Locate the cell with the specified text and output its [X, Y] center coordinate. 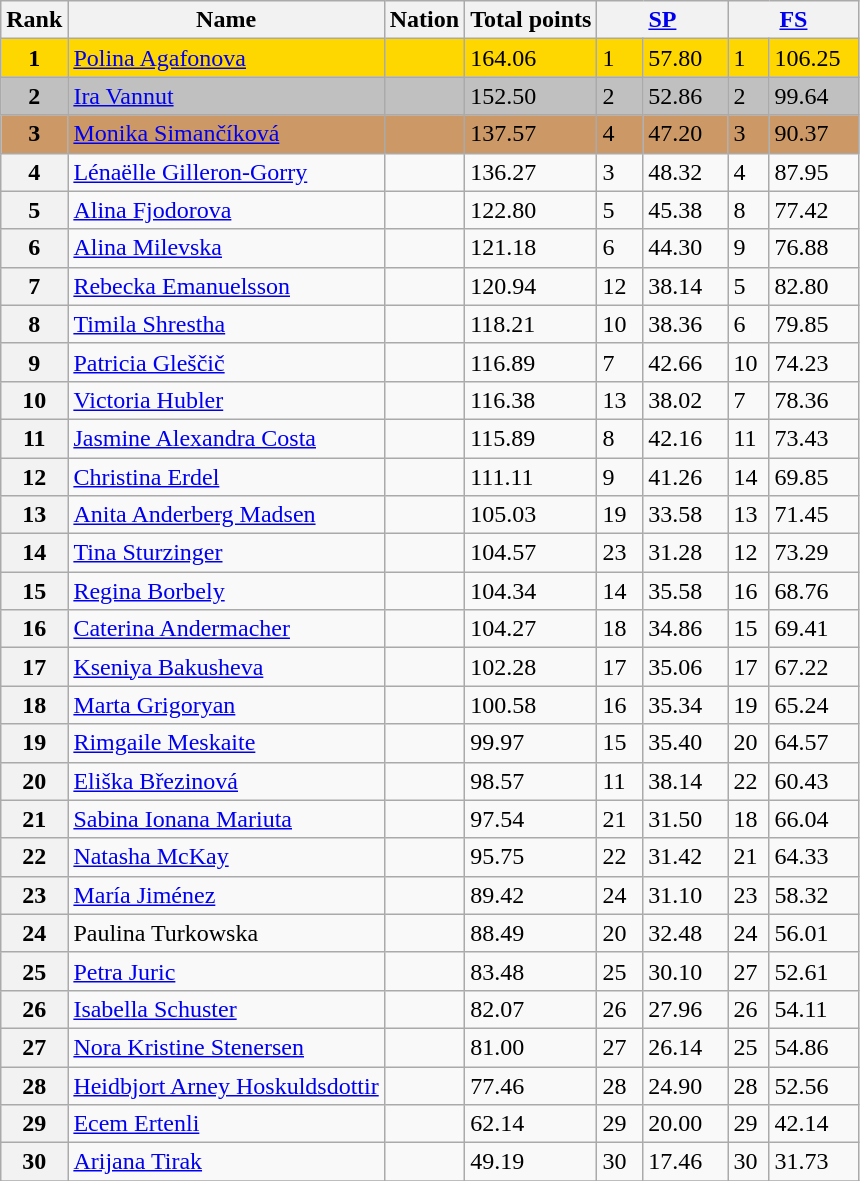
17.46 [686, 1162]
Paulina Turkowska [226, 933]
78.36 [814, 400]
SP [662, 20]
33.58 [686, 515]
57.80 [686, 58]
Polina Agafonova [226, 58]
99.64 [814, 96]
Eliška Březinová [226, 781]
164.06 [531, 58]
Rank [34, 20]
26.14 [686, 1047]
83.48 [531, 971]
Anita Anderberg Madsen [226, 515]
77.42 [814, 210]
58.32 [814, 895]
FS [794, 20]
76.88 [814, 248]
95.75 [531, 857]
Christina Erdel [226, 477]
Alina Milevska [226, 248]
67.22 [814, 667]
Kseniya Bakusheva [226, 667]
45.38 [686, 210]
73.43 [814, 438]
35.34 [686, 705]
35.06 [686, 667]
31.42 [686, 857]
64.57 [814, 743]
Jasmine Alexandra Costa [226, 438]
64.33 [814, 857]
27.96 [686, 1009]
Rimgaile Meskaite [226, 743]
52.86 [686, 96]
Nora Kristine Stenersen [226, 1047]
136.27 [531, 172]
41.26 [686, 477]
79.85 [814, 324]
Tina Sturzinger [226, 553]
137.57 [531, 134]
Petra Juric [226, 971]
74.23 [814, 362]
104.34 [531, 591]
42.16 [686, 438]
54.86 [814, 1047]
35.40 [686, 743]
35.58 [686, 591]
98.57 [531, 781]
81.00 [531, 1047]
104.27 [531, 629]
42.14 [814, 1124]
Ecem Ertenli [226, 1124]
Isabella Schuster [226, 1009]
Caterina Andermacher [226, 629]
52.61 [814, 971]
69.41 [814, 629]
24.90 [686, 1085]
Sabina Ionana Mariuta [226, 819]
20.00 [686, 1124]
56.01 [814, 933]
Natasha McKay [226, 857]
106.25 [814, 58]
82.80 [814, 286]
Heidbjort Arney Hoskuldsdottir [226, 1085]
115.89 [531, 438]
69.85 [814, 477]
77.46 [531, 1085]
66.04 [814, 819]
38.02 [686, 400]
82.07 [531, 1009]
121.18 [531, 248]
52.56 [814, 1085]
111.11 [531, 477]
Regina Borbely [226, 591]
30.10 [686, 971]
116.38 [531, 400]
60.43 [814, 781]
Nation [424, 20]
89.42 [531, 895]
116.89 [531, 362]
Alina Fjodorova [226, 210]
99.97 [531, 743]
38.36 [686, 324]
Monika Simančíková [226, 134]
32.48 [686, 933]
54.11 [814, 1009]
68.76 [814, 591]
122.80 [531, 210]
118.21 [531, 324]
65.24 [814, 705]
Name [226, 20]
120.94 [531, 286]
Victoria Hubler [226, 400]
Ira Vannut [226, 96]
34.86 [686, 629]
49.19 [531, 1162]
Patricia Gleščič [226, 362]
90.37 [814, 134]
Lénaëlle Gilleron-Gorry [226, 172]
73.29 [814, 553]
Timila Shrestha [226, 324]
31.10 [686, 895]
Marta Grigoryan [226, 705]
88.49 [531, 933]
62.14 [531, 1124]
102.28 [531, 667]
105.03 [531, 515]
Total points [531, 20]
87.95 [814, 172]
Arijana Tirak [226, 1162]
44.30 [686, 248]
104.57 [531, 553]
Rebecka Emanuelsson [226, 286]
97.54 [531, 819]
42.66 [686, 362]
31.50 [686, 819]
48.32 [686, 172]
47.20 [686, 134]
100.58 [531, 705]
31.73 [814, 1162]
31.28 [686, 553]
152.50 [531, 96]
71.45 [814, 515]
María Jiménez [226, 895]
